Find where the given text appears and provide that cell's center as (x, y) coordinate. 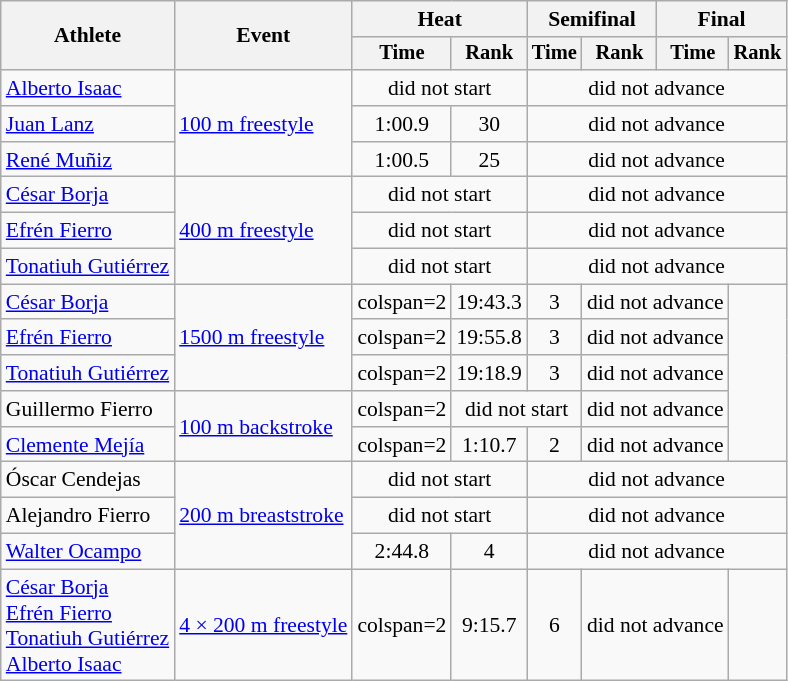
100 m freestyle (263, 124)
2 (554, 445)
4 (488, 552)
Guillermo Fierro (88, 409)
200 m breaststroke (263, 516)
Event (263, 36)
César BorjaEfrén FierroTonatiuh GutiérrezAlberto Isaac (88, 625)
2:44.8 (402, 552)
25 (488, 160)
Athlete (88, 36)
4 × 200 m freestyle (263, 625)
Óscar Cendejas (88, 480)
René Muñiz (88, 160)
1:10.7 (488, 445)
1:00.9 (402, 124)
1500 m freestyle (263, 338)
Alberto Isaac (88, 88)
Walter Ocampo (88, 552)
100 m backstroke (263, 426)
30 (488, 124)
Alejandro Fierro (88, 516)
19:55.8 (488, 338)
Final (722, 19)
6 (554, 625)
1:00.5 (402, 160)
Heat (440, 19)
400 m freestyle (263, 230)
Semifinal (592, 19)
19:43.3 (488, 302)
Juan Lanz (88, 124)
Clemente Mejía (88, 445)
9:15.7 (488, 625)
19:18.9 (488, 373)
